Find where the given text appears and provide that cell's center as [x, y] coordinate. 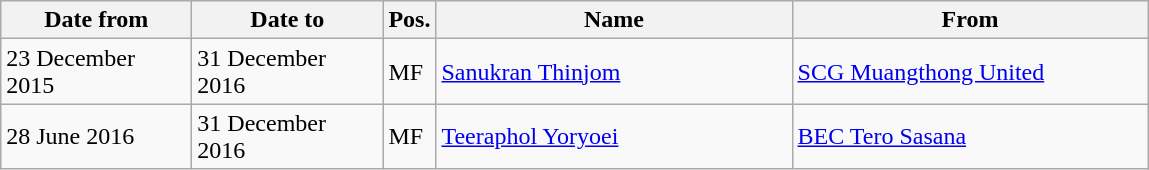
Date to [288, 20]
28 June 2016 [96, 136]
Pos. [410, 20]
Teeraphol Yoryoei [614, 136]
BEC Tero Sasana [970, 136]
Date from [96, 20]
SCG Muangthong United [970, 72]
23 December 2015 [96, 72]
From [970, 20]
Name [614, 20]
Sanukran Thinjom [614, 72]
